Locate the cell with the specified text and output its [x, y] center coordinate. 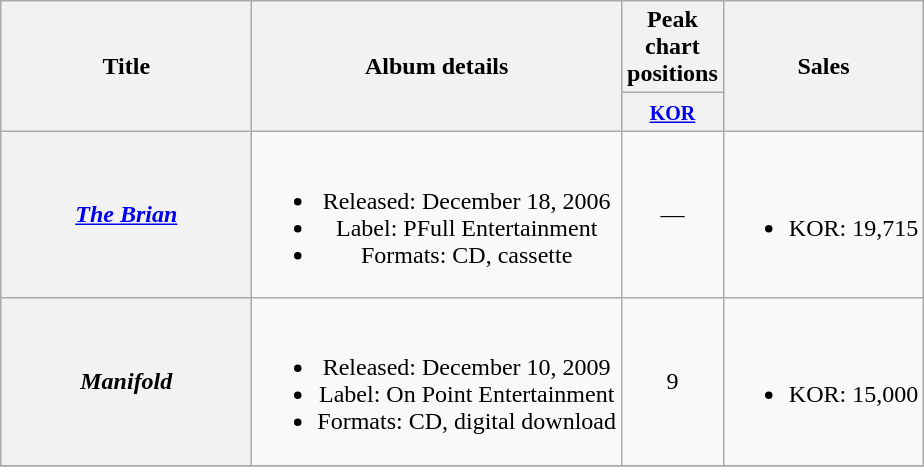
The Brian [126, 214]
Sales [823, 66]
Released: December 10, 2009Label: On Point EntertainmentFormats: CD, digital download [437, 382]
— [673, 214]
Album details [437, 66]
9 [673, 382]
Released: December 18, 2006Label: PFull EntertainmentFormats: CD, cassette [437, 214]
KOR: 15,000 [823, 382]
Manifold [126, 382]
Title [126, 66]
Peak chart positions [673, 47]
KOR [673, 112]
KOR: 19,715 [823, 214]
